Return the [X, Y] coordinate for the center point of the cell that contains the specified text.  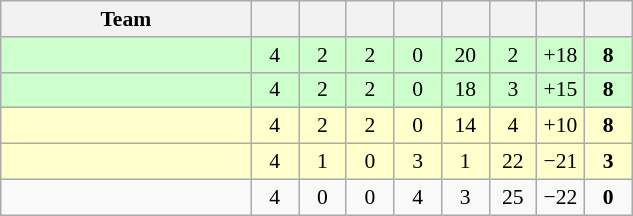
+15 [561, 90]
14 [465, 126]
−21 [561, 162]
+10 [561, 126]
+18 [561, 55]
25 [513, 197]
20 [465, 55]
−22 [561, 197]
18 [465, 90]
22 [513, 162]
Team [126, 19]
